Identify which cell holds the provided text, then report its [x, y] central coordinate. 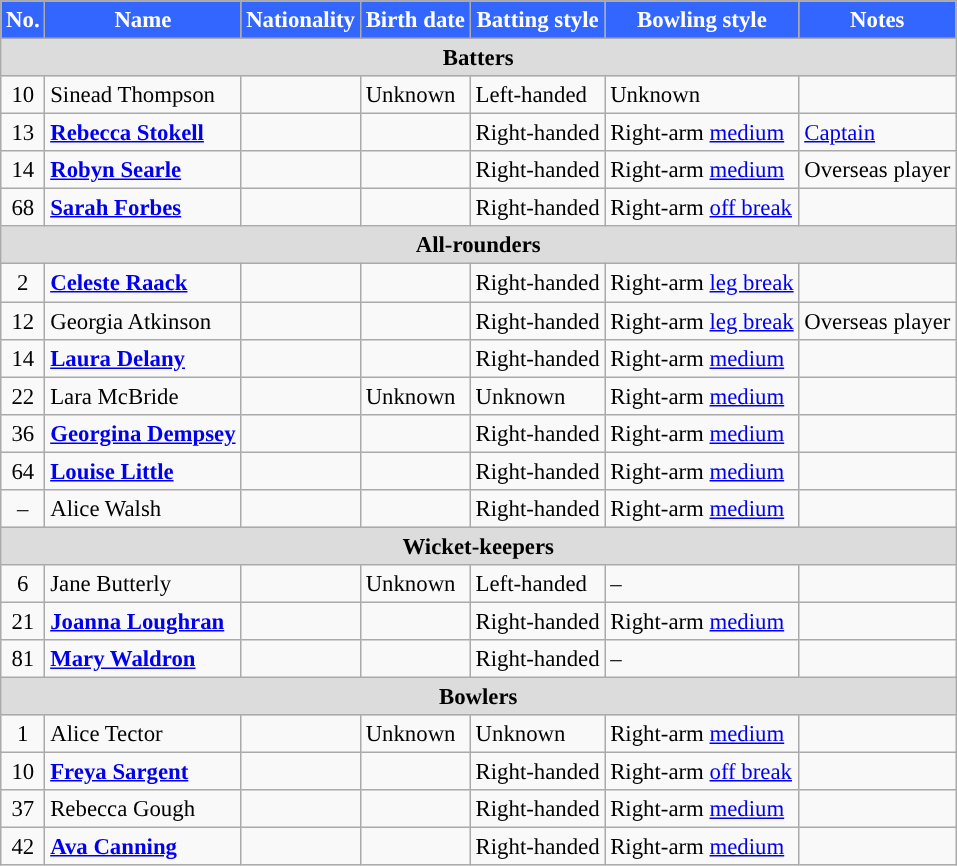
Robyn Searle [143, 170]
Louise Little [143, 471]
Ava Canning [143, 847]
Sinead Thompson [143, 95]
37 [23, 809]
Alice Tector [143, 734]
36 [23, 433]
Notes [878, 20]
Sarah Forbes [143, 208]
2 [23, 283]
Laura Delany [143, 358]
68 [23, 208]
Joanna Loughran [143, 621]
Name [143, 20]
Wicket-keepers [478, 546]
Georgina Dempsey [143, 433]
81 [23, 659]
Nationality [300, 20]
Batters [478, 58]
12 [23, 321]
6 [23, 584]
Celeste Raack [143, 283]
Captain [878, 133]
Jane Butterly [143, 584]
22 [23, 396]
21 [23, 621]
Lara McBride [143, 396]
64 [23, 471]
Rebecca Stokell [143, 133]
Bowlers [478, 697]
42 [23, 847]
Batting style [538, 20]
No. [23, 20]
Alice Walsh [143, 509]
Freya Sargent [143, 772]
Mary Waldron [143, 659]
1 [23, 734]
Bowling style [702, 20]
13 [23, 133]
Georgia Atkinson [143, 321]
Birth date [415, 20]
All-rounders [478, 245]
Rebecca Gough [143, 809]
